Scan for the cell matching the given text and deliver its [x, y] coordinate at center. 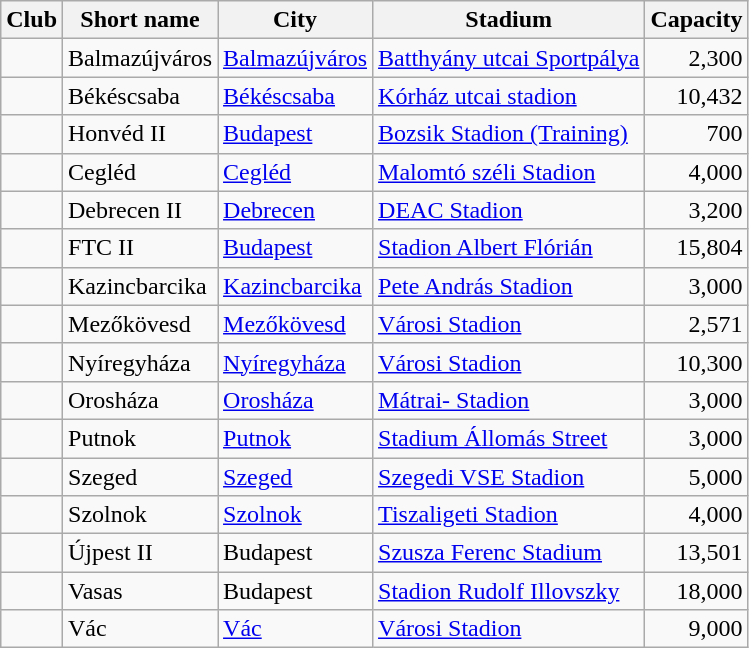
18,000 [696, 591]
15,804 [696, 248]
700 [696, 134]
FTC II [140, 248]
Honvéd II [140, 134]
9,000 [696, 629]
10,432 [696, 96]
Short name [140, 20]
Stadion Rudolf Illovszky [509, 591]
Club [32, 20]
Mátrai- Stadion [509, 400]
Pete András Stadion [509, 286]
Capacity [696, 20]
2,571 [696, 324]
Vasas [140, 591]
Malomtó széli Stadion [509, 172]
Szusza Ferenc Stadium [509, 553]
3,200 [696, 210]
Batthyány utcai Sportpálya [509, 58]
Stadium [509, 20]
Debrecen [296, 210]
Stadium Állomás Street [509, 438]
13,501 [696, 553]
DEAC Stadion [509, 210]
5,000 [696, 477]
City [296, 20]
2,300 [696, 58]
10,300 [696, 362]
Szegedi VSE Stadion [509, 477]
Kórház utcai stadion [509, 96]
Debrecen II [140, 210]
Újpest II [140, 553]
Bozsik Stadion (Training) [509, 134]
Stadion Albert Flórián [509, 248]
Tiszaligeti Stadion [509, 515]
